Locate the cell with the specified text and output its [X, Y] center coordinate. 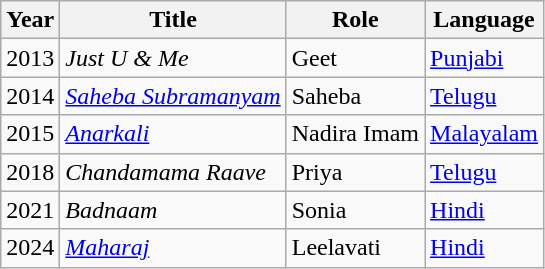
Chandamama Raave [173, 172]
Just U & Me [173, 58]
Saheba [355, 96]
2015 [30, 134]
2024 [30, 248]
Priya [355, 172]
2013 [30, 58]
Badnaam [173, 210]
2021 [30, 210]
Punjabi [484, 58]
Leelavati [355, 248]
2014 [30, 96]
Sonia [355, 210]
Nadira Imam [355, 134]
Role [355, 20]
Year [30, 20]
Language [484, 20]
Geet [355, 58]
Title [173, 20]
Malayalam [484, 134]
Maharaj [173, 248]
2018 [30, 172]
Anarkali [173, 134]
Saheba Subramanyam [173, 96]
